Search for the cell housing the specified text and yield its [x, y] center coordinate. 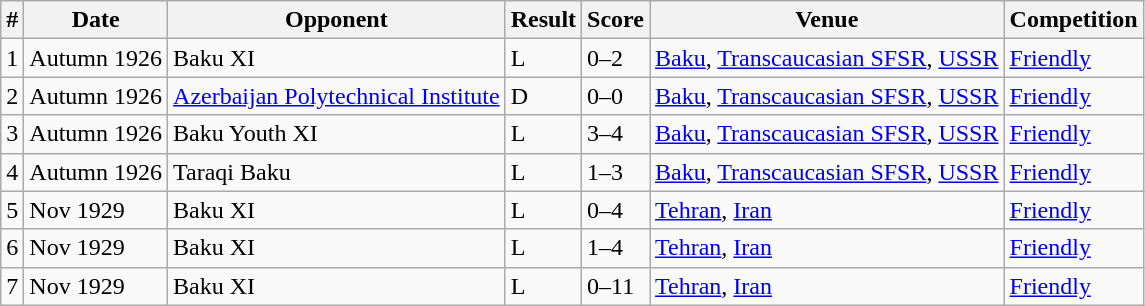
1–3 [616, 172]
1–4 [616, 248]
4 [12, 172]
D [543, 96]
Opponent [337, 20]
3–4 [616, 134]
0–2 [616, 58]
7 [12, 286]
0–4 [616, 210]
Taraqi Baku [337, 172]
0–0 [616, 96]
6 [12, 248]
Baku Youth XI [337, 134]
Venue [827, 20]
Azerbaijan Polytechnical Institute [337, 96]
Result [543, 20]
1 [12, 58]
# [12, 20]
2 [12, 96]
3 [12, 134]
0–11 [616, 286]
Competition [1074, 20]
5 [12, 210]
Score [616, 20]
Date [96, 20]
